Output the (X, Y) coordinate of the center of the cell containing the given text.  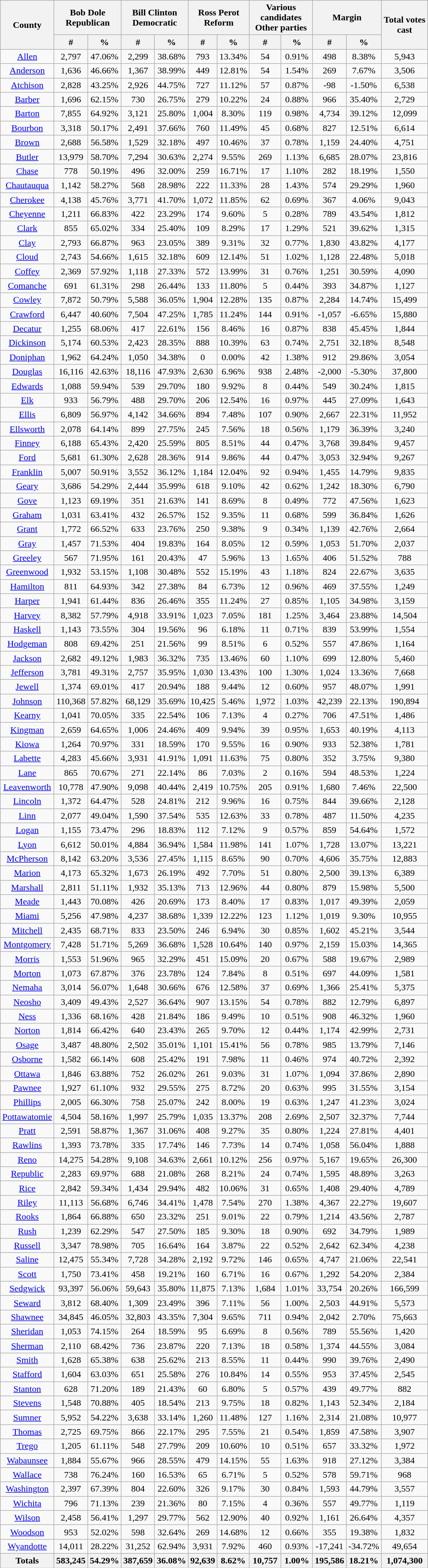
40.72% (364, 1059)
Ellsworth (27, 429)
8.21% (233, 1174)
7.05% (233, 615)
4,177 (405, 243)
259 (203, 171)
Bill ClintonDemocratic (155, 18)
Graham (27, 515)
688 (138, 1174)
1,155 (71, 830)
35.75% (364, 859)
26.64% (364, 1518)
34.28% (172, 1260)
3,159 (405, 601)
Pratt (27, 1131)
35.80% (172, 1288)
74.15% (105, 1331)
14,504 (405, 615)
1,091 (203, 758)
Johnson (27, 701)
27.81% (364, 1131)
37.54% (172, 816)
-6.65% (364, 314)
212 (203, 801)
633 (138, 529)
1,251 (330, 271)
1,336 (71, 1016)
51.52% (364, 558)
32.94% (364, 458)
73.55% (105, 629)
9.10% (233, 486)
0.34% (297, 529)
28.07% (364, 157)
9.31% (233, 243)
Morris (27, 959)
521 (330, 228)
35.69% (172, 701)
1,584 (203, 844)
1,023 (203, 615)
34.87% (364, 286)
11,113 (71, 1203)
Ross PerotReform (219, 18)
409 (203, 730)
36.05% (172, 300)
549 (330, 386)
0.62% (297, 486)
640 (138, 1031)
23,816 (405, 157)
0.95% (297, 730)
1,696 (71, 99)
804 (138, 1489)
594 (330, 773)
52.34% (364, 1403)
7.48% (233, 414)
2,384 (405, 1274)
63.88% (105, 1073)
16.64% (172, 1245)
Jefferson (27, 673)
66.87% (105, 243)
Barton (27, 114)
36.84% (364, 515)
19.56% (172, 629)
352 (330, 758)
16.71% (233, 171)
752 (138, 1073)
6,188 (71, 443)
14,011 (71, 1546)
1,094 (330, 1073)
Scott (27, 1274)
1,339 (203, 916)
1.16% (297, 1417)
-17,241 (330, 1546)
0.92% (297, 1518)
66.88% (105, 1217)
376 (138, 973)
12.14% (233, 257)
5,007 (71, 472)
3,384 (405, 1460)
Cowley (27, 300)
3,054 (405, 357)
295 (203, 1432)
73.47% (105, 830)
46.32% (364, 1016)
2,890 (405, 1073)
9.03% (233, 1073)
5,681 (71, 458)
49.31% (105, 673)
1,983 (138, 658)
1,550 (405, 171)
190,894 (405, 701)
11.48% (233, 1417)
61.10% (105, 1088)
25.42% (172, 1059)
5,018 (405, 257)
Rawlins (27, 1145)
342 (138, 586)
3,347 (71, 1245)
14.68% (233, 1532)
1,628 (71, 1360)
24.81% (172, 801)
5,943 (405, 56)
Wallace (27, 1475)
2,419 (203, 787)
48.53% (364, 773)
6.94% (233, 930)
63.41% (105, 515)
22.14% (172, 773)
404 (138, 543)
Allen (27, 56)
2,284 (330, 300)
1,139 (330, 529)
Sumner (27, 1417)
12.28% (233, 300)
Rooks (27, 1217)
68.16% (105, 1016)
66.52% (105, 529)
13.37% (233, 1117)
54.66% (105, 257)
30.63% (172, 157)
265 (203, 1031)
1,019 (330, 916)
Sherman (27, 1346)
0.54% (297, 1432)
0.60% (297, 687)
42,239 (330, 701)
2,502 (138, 1045)
41.23% (364, 1102)
34.66% (172, 414)
2,420 (138, 443)
2,314 (330, 1417)
9.27% (233, 1131)
406 (330, 558)
27.38% (172, 586)
73.78% (105, 1145)
39.66% (364, 801)
22.54% (172, 715)
71.95% (105, 558)
808 (71, 644)
1,443 (71, 902)
55.56% (364, 1331)
3,487 (71, 1045)
Chase (27, 171)
35.13% (172, 887)
8,382 (71, 615)
50.01% (105, 844)
1,309 (138, 1303)
1,486 (405, 715)
42.99% (364, 1031)
McPherson (27, 859)
174 (203, 214)
27.50% (172, 1231)
0.71% (297, 629)
26.02% (172, 1073)
2,926 (138, 85)
Trego (27, 1446)
27.33% (172, 271)
1,372 (71, 801)
0.59% (297, 543)
161 (138, 558)
9.86% (233, 458)
2,630 (203, 371)
44.91% (364, 1303)
12.58% (233, 988)
12.80% (364, 658)
35.40% (364, 99)
29.29% (364, 185)
66.83% (105, 214)
3,552 (138, 472)
Various candidatesOther parties (281, 18)
3,781 (71, 673)
22.27% (364, 1203)
45.76% (105, 200)
96 (203, 629)
8.69% (233, 501)
28.98% (172, 185)
912 (330, 357)
1,119 (405, 1503)
562 (203, 1518)
16.53% (172, 1475)
Haskell (27, 629)
76.24% (105, 1475)
66.14% (105, 1059)
11,952 (405, 414)
36.68% (172, 945)
3.75% (364, 758)
Crawford (27, 314)
0.36% (297, 1503)
5,573 (405, 1303)
39 (265, 730)
7.15% (233, 1503)
1,457 (71, 543)
0.16% (297, 773)
12.79% (364, 1002)
Meade (27, 902)
69.75% (105, 1432)
692 (330, 1231)
0.98% (297, 114)
13 (265, 558)
69.01% (105, 687)
Stanton (27, 1389)
1,088 (71, 386)
69.97% (105, 1174)
44.75% (172, 85)
61.31% (105, 286)
574 (330, 185)
71.13% (105, 1503)
Pottawatomie (27, 1117)
1,593 (330, 1489)
12,099 (405, 114)
54.22% (105, 1417)
1.30% (297, 673)
1,844 (405, 329)
64.65% (105, 730)
1,846 (71, 1073)
59.94% (105, 386)
Geary (27, 486)
3,771 (138, 200)
Ellis (27, 414)
496 (138, 171)
14,365 (405, 945)
13,221 (405, 844)
56.41% (105, 1518)
968 (405, 1475)
152 (203, 515)
279 (203, 99)
43 (265, 572)
36.39% (364, 429)
11,875 (203, 1288)
1,680 (330, 787)
Edwards (27, 386)
4,884 (138, 844)
2,128 (405, 801)
6,790 (405, 486)
9.49% (233, 1016)
66.30% (105, 1102)
12.54% (233, 400)
44.79% (364, 1489)
10.39% (233, 343)
58.70% (105, 157)
1,812 (405, 214)
Butler (27, 157)
239 (138, 1503)
10.60% (233, 1446)
855 (71, 228)
52.38% (364, 744)
38.99% (172, 71)
0.49% (297, 501)
2,077 (71, 816)
331 (138, 744)
2,667 (330, 414)
Thomas (27, 1432)
451 (203, 959)
4,235 (405, 816)
2,507 (330, 1117)
793 (203, 56)
426 (138, 902)
6.96% (233, 371)
68.40% (105, 1303)
Russell (27, 1245)
1,684 (265, 1288)
598 (138, 1532)
Atchison (27, 85)
Lincoln (27, 801)
2,444 (138, 486)
49.43% (105, 1002)
7,428 (71, 945)
0.76% (297, 271)
-1.50% (364, 85)
1,673 (138, 873)
907 (203, 1002)
23.87% (172, 1346)
264 (138, 1331)
572 (203, 271)
65.43% (105, 443)
27.45% (172, 859)
4,142 (138, 414)
796 (71, 1503)
11.33% (233, 185)
20.43% (172, 558)
2,397 (71, 1489)
367 (330, 200)
275 (203, 1088)
4,734 (330, 114)
1,653 (330, 730)
276 (203, 1375)
4,789 (405, 1188)
2,591 (71, 1131)
56.07% (105, 988)
39.62% (364, 228)
10.06% (233, 1188)
2,757 (138, 673)
7,668 (405, 673)
63.20% (105, 859)
6.80% (233, 1389)
3,014 (71, 988)
4,606 (330, 859)
588 (330, 959)
6,809 (71, 414)
64.14% (105, 429)
3,557 (405, 1489)
Doniphan (27, 357)
Gove (27, 501)
7,504 (138, 314)
4.06% (364, 200)
Neosho (27, 1002)
86 (203, 773)
63.03% (105, 1375)
963 (138, 243)
1.29% (297, 228)
59.34% (105, 1188)
1,072 (203, 200)
918 (330, 1460)
11.50% (364, 816)
57.82% (105, 701)
827 (330, 128)
4,238 (405, 1245)
1,553 (71, 959)
4,747 (330, 1260)
62.94% (172, 1546)
Rice (27, 1188)
57.79% (105, 615)
13.07% (364, 844)
599 (330, 515)
Norton (27, 1031)
19.21% (172, 1274)
36.12% (172, 472)
0.66% (297, 1532)
351 (138, 501)
3,686 (71, 486)
78.98% (105, 1245)
18.21% (364, 1560)
13.34% (233, 56)
5,588 (138, 300)
1.02% (297, 257)
8,548 (405, 343)
22.61% (172, 329)
45.21% (364, 930)
1,127 (405, 286)
Cloud (27, 257)
268 (203, 1174)
6 (265, 644)
Ford (27, 458)
9.75% (233, 1403)
1,548 (71, 1403)
2,299 (138, 56)
25.58% (172, 1375)
469 (330, 586)
18.54% (172, 1403)
10.84% (233, 1375)
3,812 (71, 1303)
18.19% (364, 171)
16,116 (71, 371)
7,855 (71, 114)
1,420 (405, 1331)
59,643 (138, 1288)
Comanche (27, 286)
2,503 (330, 1303)
62 (265, 200)
7,872 (71, 300)
1,247 (330, 1102)
Kiowa (27, 744)
396 (203, 1303)
6,746 (138, 1203)
13.46% (233, 658)
0.58% (297, 1346)
Riley (27, 1203)
30.24% (364, 386)
37.55% (364, 586)
Marshall (27, 887)
222 (203, 185)
Lane (27, 773)
1,179 (330, 429)
22.13% (364, 701)
1.12% (297, 916)
6,612 (71, 844)
Hamilton (27, 586)
2,797 (71, 56)
56.58% (105, 142)
68.06% (105, 329)
22.48% (364, 257)
15,499 (405, 300)
27.12% (364, 1460)
Lyon (27, 844)
932 (138, 1088)
37,800 (405, 371)
1,164 (405, 644)
10.64% (233, 945)
Anderson (27, 71)
9,380 (405, 758)
650 (138, 1217)
879 (330, 887)
21 (265, 1432)
15.98% (364, 887)
1,997 (138, 1117)
64.93% (105, 586)
170 (203, 744)
528 (138, 801)
106 (203, 715)
12.63% (233, 816)
0.75% (297, 801)
10,977 (405, 1417)
651 (138, 1375)
27 (265, 601)
55 (265, 1460)
2,793 (71, 243)
Greeley (27, 558)
7.46% (364, 787)
2,682 (71, 658)
65.02% (105, 228)
0.88% (297, 99)
12.04% (233, 472)
3,907 (405, 1432)
7.03% (233, 773)
99 (203, 644)
246 (203, 930)
11.98% (233, 844)
2,527 (138, 1002)
844 (330, 801)
Miami (27, 916)
50.79% (105, 300)
Cherokee (27, 200)
Logan (27, 830)
60.53% (105, 343)
28 (265, 185)
107 (265, 414)
1,297 (138, 1518)
2,811 (71, 887)
Osage (27, 1045)
1.03% (297, 701)
15.19% (233, 572)
119 (265, 114)
548 (138, 1446)
2,458 (71, 1518)
12.51% (364, 128)
220 (203, 1346)
47.51% (364, 715)
1,249 (405, 586)
58.27% (105, 185)
498 (330, 56)
5,500 (405, 887)
389 (203, 243)
1,058 (330, 1145)
6,897 (405, 1002)
25.79% (172, 1117)
1,073 (71, 973)
209 (203, 1446)
28.36% (172, 458)
2,005 (71, 1102)
46.66% (105, 71)
0.77% (297, 243)
8.62% (233, 1560)
6,389 (405, 873)
1,108 (138, 572)
47.90% (105, 787)
1,211 (71, 214)
18,116 (138, 371)
71.20% (105, 1389)
9,267 (405, 458)
49.04% (105, 816)
23.32% (172, 1217)
40 (265, 1518)
47.98% (105, 916)
7.54% (233, 1203)
23.88% (364, 615)
25.07% (172, 1102)
34.98% (364, 601)
Wichita (27, 1503)
Stevens (27, 1403)
11.63% (233, 758)
15.41% (233, 1045)
1,772 (71, 529)
1,781 (405, 744)
8.55% (233, 1360)
2,545 (405, 1375)
39.76% (364, 1360)
Clay (27, 243)
2,042 (330, 1317)
Stafford (27, 1375)
Marion (27, 873)
1,434 (138, 1188)
0.93% (297, 1546)
Harvey (27, 615)
23.43% (172, 1031)
61.30% (105, 458)
439 (330, 1389)
47.58% (364, 1432)
866 (138, 1432)
2,989 (405, 959)
1,572 (405, 830)
44.09% (364, 973)
0.70% (297, 859)
Harper (27, 601)
547 (138, 1231)
51.11% (105, 887)
1,648 (138, 988)
48.89% (364, 1174)
25.80% (172, 114)
1,529 (138, 142)
2,661 (203, 1160)
11.49% (233, 128)
1,174 (330, 1031)
54.20% (364, 1274)
772 (330, 501)
778 (71, 171)
985 (330, 1045)
Washington (27, 1489)
894 (203, 414)
2,369 (71, 271)
Labette (27, 758)
7,304 (203, 1317)
838 (330, 329)
730 (138, 99)
738 (71, 1475)
Margin (347, 18)
23.49% (172, 1303)
37.45% (364, 1375)
9.01% (233, 1217)
7.92% (233, 1546)
189 (138, 1389)
5,460 (405, 658)
14,275 (71, 1160)
32,803 (138, 1317)
49.12% (105, 658)
7.55% (233, 1432)
30.59% (364, 271)
805 (203, 443)
9,457 (405, 443)
788 (405, 558)
1,118 (138, 271)
713 (203, 887)
691 (71, 286)
135 (265, 300)
1,315 (405, 228)
25.62% (172, 1360)
10,757 (265, 1560)
191 (203, 1059)
957 (330, 687)
Pawnee (27, 1088)
0.00% (233, 357)
29.94% (172, 1188)
22,541 (405, 1260)
9.17% (233, 1489)
1,030 (203, 673)
46.05% (105, 1317)
208 (265, 1117)
73.41% (105, 1274)
39.12% (364, 114)
7.67% (364, 71)
24.46% (172, 730)
69.19% (105, 501)
12.22% (233, 916)
13.15% (233, 1002)
53.99% (364, 629)
3,536 (138, 859)
405 (138, 1403)
3,768 (330, 443)
112 (203, 830)
1,888 (405, 1145)
1,128 (330, 257)
9.94% (233, 730)
62.15% (105, 99)
250 (203, 529)
7,728 (138, 1260)
12,883 (405, 859)
56.97% (105, 414)
0.55% (297, 1375)
27.75% (172, 429)
Leavenworth (27, 787)
638 (138, 1360)
51.96% (105, 959)
7.56% (233, 429)
270 (265, 1203)
422 (138, 214)
21.06% (364, 1260)
974 (330, 1059)
21.56% (172, 644)
Woodson (27, 1532)
6,538 (405, 85)
92,639 (203, 1560)
62.34% (364, 1245)
1,623 (405, 501)
43.35% (172, 1317)
40.19% (364, 730)
2,274 (203, 157)
188 (203, 687)
2,664 (405, 529)
47 (203, 558)
7,744 (405, 1117)
Montgomery (27, 945)
140 (265, 945)
19.83% (172, 543)
4,918 (138, 615)
487 (330, 816)
47.86% (364, 644)
1,962 (71, 357)
9.44% (233, 687)
3,154 (405, 1088)
Rush (27, 1231)
20.26% (364, 1288)
10.75% (233, 787)
11.80% (233, 286)
Republic (27, 1174)
35 (265, 1131)
1,050 (138, 357)
1,884 (71, 1460)
488 (138, 400)
8.72% (233, 1088)
Wyandotte (27, 1546)
19.38% (364, 1532)
18.30% (364, 486)
13.99% (233, 271)
31,252 (138, 1546)
30.48% (172, 572)
0.46% (297, 1059)
Wabaunsee (27, 1460)
33,754 (330, 1288)
256 (265, 1160)
51.70% (364, 543)
57 (265, 85)
387,659 (138, 1560)
1,830 (330, 243)
9.96% (233, 801)
735 (203, 658)
12.81% (233, 71)
10,955 (405, 916)
9.72% (233, 1260)
1,615 (138, 257)
3,409 (71, 1002)
19,607 (405, 1203)
195,586 (330, 1560)
57.92% (105, 271)
2,688 (71, 142)
9.60% (233, 214)
1,214 (330, 1217)
1,582 (71, 1059)
52.02% (105, 1532)
48.07% (364, 687)
10.12% (233, 1160)
63 (265, 343)
41.70% (172, 200)
4,357 (405, 1518)
1,004 (203, 114)
5,256 (71, 916)
53.15% (105, 572)
8,142 (71, 859)
59.71% (364, 1475)
758 (138, 1102)
657 (330, 1446)
39.84% (364, 443)
66.42% (105, 1031)
1,904 (203, 300)
Phillips (27, 1102)
2,283 (71, 1174)
628 (71, 1389)
567 (71, 558)
33.14% (172, 1417)
408 (203, 1131)
393 (330, 286)
Sheridan (27, 1331)
697 (330, 973)
75,663 (405, 1317)
1,123 (71, 501)
166,599 (405, 1288)
43.25% (105, 85)
1,205 (71, 1446)
67.87% (105, 973)
2,423 (138, 343)
2,435 (71, 930)
70.08% (105, 902)
5,375 (405, 988)
4,138 (71, 200)
1,941 (71, 601)
1,814 (71, 1031)
2,159 (330, 945)
11.85% (233, 200)
432 (138, 515)
9,835 (405, 472)
4,173 (71, 873)
35.99% (172, 486)
7.12% (233, 830)
1,478 (203, 1203)
3.87% (233, 1245)
9.35% (233, 515)
2,729 (405, 99)
110,368 (71, 701)
1,074,300 (405, 1560)
760 (203, 128)
32.29% (172, 959)
583,245 (71, 1560)
1,864 (71, 1217)
10,778 (71, 787)
22.67% (364, 572)
17.74% (172, 1145)
1,554 (405, 629)
14.15% (233, 1460)
42.76% (364, 529)
5,269 (138, 945)
245 (203, 429)
298 (138, 286)
7.98% (233, 1059)
10,425 (203, 701)
22.17% (172, 1432)
242 (203, 1102)
22,500 (405, 787)
3,084 (405, 1346)
Mitchell (27, 930)
20.94% (172, 687)
75 (265, 758)
43.54% (364, 214)
Finney (27, 443)
12,475 (71, 1260)
56.68% (105, 1203)
34.63% (172, 1160)
65 (203, 1475)
8.40% (233, 902)
70.67% (105, 773)
3,240 (405, 429)
19.65% (364, 1160)
2,500 (330, 873)
1.18% (297, 572)
9.65% (233, 1317)
1,159 (330, 142)
9,108 (138, 1160)
54.64% (364, 830)
839 (330, 629)
Osborne (27, 1059)
32.00% (172, 171)
1,292 (330, 1274)
65.38% (105, 1360)
33.91% (172, 615)
18.83% (172, 830)
20.69% (172, 902)
8.05% (233, 543)
282 (330, 171)
50.91% (105, 472)
23.29% (172, 214)
539 (138, 386)
69.42% (105, 644)
34.38% (172, 357)
4,401 (405, 1131)
2 (265, 773)
55.34% (105, 1260)
0.82% (297, 1403)
28.22% (105, 1546)
13,979 (71, 157)
Barber (27, 99)
29.55% (172, 1088)
552 (203, 572)
29.86% (364, 357)
144 (265, 314)
Ness (27, 1016)
Hodgeman (27, 644)
1,455 (330, 472)
32.37% (364, 1117)
1,142 (71, 185)
2,078 (71, 429)
Elk (27, 400)
19.67% (364, 959)
13.36% (364, 673)
609 (203, 257)
31.06% (172, 1131)
1,161 (330, 1518)
30.66% (172, 988)
23.50% (172, 930)
2,828 (71, 85)
1,184 (203, 472)
25.41% (364, 988)
Sedgwick (27, 1288)
Totals (27, 1560)
Nemaha (27, 988)
19 (265, 1102)
61.44% (105, 601)
9,098 (138, 787)
26.19% (172, 873)
3,263 (405, 1174)
449 (203, 71)
49,654 (405, 1546)
271 (138, 773)
4,113 (405, 730)
Ottawa (27, 1073)
578 (330, 1475)
Wilson (27, 1518)
2,842 (71, 1188)
25.59% (172, 443)
859 (330, 830)
Reno (27, 1160)
47.25% (172, 314)
29.40% (364, 1188)
55.67% (105, 1460)
497 (203, 142)
5,174 (71, 343)
2,392 (405, 1059)
-2,000 (330, 371)
914 (203, 458)
0.96% (297, 586)
43.82% (364, 243)
48.80% (105, 1045)
32 (265, 243)
1.01% (297, 1288)
123 (265, 916)
93,397 (71, 1288)
37.86% (364, 1073)
2.70% (364, 1317)
Shawnee (27, 1317)
0.84% (297, 1489)
4,367 (330, 1203)
1,017 (330, 902)
54.28% (105, 1160)
185 (203, 1231)
180 (203, 386)
27.79% (172, 1446)
5.96% (233, 558)
608 (138, 1059)
1,366 (330, 988)
68,129 (138, 701)
1,590 (138, 816)
965 (138, 959)
35.01% (172, 1045)
70.88% (105, 1403)
1,859 (330, 1432)
15.09% (233, 959)
1,636 (71, 71)
1,255 (71, 329)
2,110 (71, 1346)
1,595 (330, 1174)
8.30% (233, 114)
568 (138, 185)
8.65% (233, 859)
1,750 (71, 1274)
65.32% (105, 873)
261 (203, 1073)
0.83% (297, 902)
445 (330, 400)
2,787 (405, 1217)
6,614 (405, 128)
6,447 (71, 314)
3,464 (330, 615)
3,024 (405, 1102)
Chautauqua (27, 185)
62.29% (105, 1231)
Saline (27, 1260)
2,725 (71, 1432)
26.46% (172, 601)
23.78% (172, 973)
10.22% (233, 99)
1.65% (297, 558)
124 (203, 973)
15.03% (364, 945)
326 (203, 1489)
25.40% (172, 228)
12.90% (233, 1518)
County (27, 25)
7,294 (138, 157)
Morton (27, 973)
14.74% (364, 300)
58.16% (105, 1117)
36.94% (172, 844)
-98 (330, 85)
26.75% (172, 99)
711 (265, 1317)
Bob DoleRepublican (88, 18)
64.47% (105, 801)
92 (265, 472)
1.43% (297, 185)
0.27% (297, 715)
2,037 (405, 543)
28.35% (172, 343)
34,845 (71, 1317)
1,785 (203, 314)
29.77% (172, 1518)
22.31% (364, 414)
8.00% (233, 1102)
28.55% (172, 1460)
9.92% (233, 386)
2,059 (405, 902)
-34.72% (364, 1546)
1.63% (297, 1460)
56.04% (364, 1145)
47.06% (105, 56)
Kingman (27, 730)
833 (138, 930)
Decatur (27, 329)
0.28% (297, 214)
1,006 (138, 730)
33 (265, 816)
2,628 (138, 458)
2,184 (405, 1403)
45.66% (105, 758)
1.13% (297, 157)
6.69% (233, 1331)
1,602 (330, 930)
1.54% (297, 71)
7.11% (233, 1303)
1,643 (405, 400)
127 (265, 1417)
990 (330, 1360)
45.45% (364, 329)
15,880 (405, 314)
1,815 (405, 386)
4,504 (71, 1117)
706 (330, 715)
5,167 (330, 1160)
95 (203, 1331)
Gray (27, 543)
938 (265, 371)
1,239 (71, 1231)
8.38% (364, 56)
Brown (27, 142)
9.70% (233, 1031)
1,115 (203, 859)
181 (265, 615)
7.70% (233, 873)
42.63% (105, 371)
2,659 (71, 730)
56.06% (105, 1288)
1,024 (330, 673)
3,638 (138, 1417)
133 (203, 286)
13.43% (233, 673)
36.32% (172, 658)
460 (265, 1546)
1,832 (405, 1532)
33.32% (364, 1446)
64.92% (105, 114)
482 (203, 1188)
70.05% (105, 715)
21.84% (172, 1016)
35.95% (172, 673)
824 (330, 572)
2,751 (330, 343)
5,952 (71, 1417)
3,053 (330, 458)
173 (203, 902)
995 (330, 1088)
Grant (27, 529)
1,101 (203, 1045)
40.60% (105, 314)
Jewell (27, 687)
90 (265, 859)
1,604 (71, 1375)
Clark (27, 228)
727 (203, 85)
7.73% (233, 1145)
Total votes cast (405, 25)
70.97% (105, 744)
865 (71, 773)
36.64% (172, 1002)
11.12% (233, 85)
205 (265, 787)
8.46% (233, 329)
67.39% (105, 1489)
Seward (27, 1303)
21.63% (172, 501)
Franklin (27, 472)
Cheyenne (27, 214)
1,393 (71, 1145)
45 (265, 128)
1,041 (71, 715)
1,728 (330, 844)
492 (203, 873)
1,989 (405, 1231)
32.64% (172, 1532)
58.87% (105, 1131)
1,528 (203, 945)
7,146 (405, 1045)
44.55% (364, 1346)
4,237 (138, 916)
811 (71, 586)
2.69% (297, 1117)
56.79% (105, 400)
26.44% (172, 286)
23.05% (172, 243)
100 (265, 673)
2,192 (203, 1260)
2,490 (405, 1360)
836 (138, 601)
6,685 (330, 157)
-5.30% (364, 371)
50.19% (105, 171)
888 (203, 343)
Coffey (27, 271)
41.91% (172, 758)
47.56% (364, 501)
428 (138, 1016)
8.29% (233, 228)
1,105 (330, 601)
1,035 (203, 1117)
10.46% (233, 142)
186 (203, 1016)
3,544 (405, 930)
49.39% (364, 902)
47.93% (172, 371)
Douglas (27, 371)
4,751 (405, 142)
24.40% (364, 142)
6.18% (233, 629)
Bourbon (27, 128)
3,635 (405, 572)
80 (203, 1503)
37.66% (172, 128)
71.53% (105, 543)
618 (203, 486)
1,991 (405, 687)
736 (138, 1346)
334 (138, 228)
34.41% (172, 1203)
4,283 (71, 758)
22.60% (172, 1489)
26.57% (172, 515)
43.56% (364, 1217)
2.48% (297, 371)
4,090 (405, 271)
21.43% (172, 1389)
458 (138, 1274)
68.71% (105, 930)
61.11% (105, 1446)
2,642 (330, 1245)
1,260 (203, 1417)
84 (203, 586)
34.79% (364, 1231)
3,318 (71, 128)
1,408 (330, 1188)
Jackson (27, 658)
2,743 (71, 257)
296 (138, 830)
Kearny (27, 715)
26,300 (405, 1160)
-1,057 (330, 314)
Greenwood (27, 572)
535 (203, 816)
Linn (27, 816)
2,491 (138, 128)
2,731 (405, 1031)
64.24% (105, 357)
68.42% (105, 1346)
23.76% (172, 529)
0.79% (297, 1217)
3,121 (138, 114)
7.84% (233, 973)
1.25% (297, 615)
479 (203, 1460)
0 (203, 357)
13.79% (364, 1045)
676 (203, 988)
206 (203, 400)
908 (330, 1016)
12.96% (233, 887)
9.38% (233, 529)
31.55% (364, 1088)
Dickinson (27, 343)
1,626 (405, 515)
39.13% (364, 873)
1,927 (71, 1088)
5.46% (233, 701)
Smith (27, 1360)
21.36% (172, 1503)
27.09% (364, 400)
1,031 (71, 515)
1,581 (405, 973)
699 (330, 658)
156 (203, 329)
36.08% (172, 1560)
51.71% (105, 945)
109 (203, 228)
40.44% (172, 787)
9,043 (405, 200)
50.17% (105, 128)
1,242 (330, 486)
705 (138, 1245)
14.79% (364, 472)
1,264 (71, 744)
304 (138, 629)
3,506 (405, 71)
899 (138, 429)
6.73% (233, 586)
